Capture the cell that displays the provided text and extract its [X, Y] central coordinate. 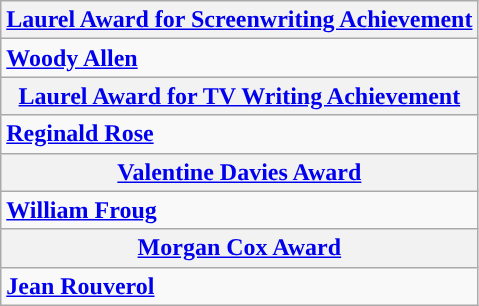
William Froug [240, 210]
Laurel Award for TV Writing Achievement [240, 96]
Morgan Cox Award [240, 248]
Woody Allen [240, 58]
Reginald Rose [240, 134]
Jean Rouverol [240, 286]
Valentine Davies Award [240, 172]
Laurel Award for Screenwriting Achievement [240, 20]
